Locate the cell with the specified text and output its (x, y) center coordinate. 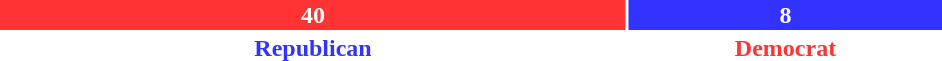
40 (313, 15)
8 (786, 15)
